Return (x, y) of the center of cell containing provided text 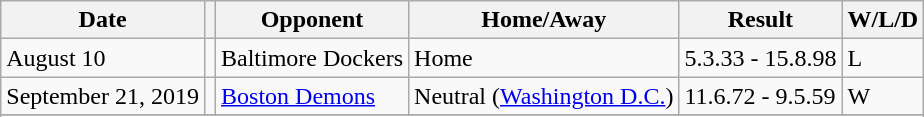
Opponent (312, 20)
August 10 (103, 58)
Neutral (Washington D.C.) (544, 96)
W (883, 96)
September 21, 2019 (103, 96)
L (883, 58)
Boston Demons (312, 96)
11.6.72 - 9.5.59 (760, 96)
Home (544, 58)
5.3.33 - 15.8.98 (760, 58)
W/L/D (883, 20)
Baltimore Dockers (312, 58)
Date (103, 20)
Result (760, 20)
Home/Away (544, 20)
